Return the (X, Y) coordinate for the center point of the cell that contains the specified text.  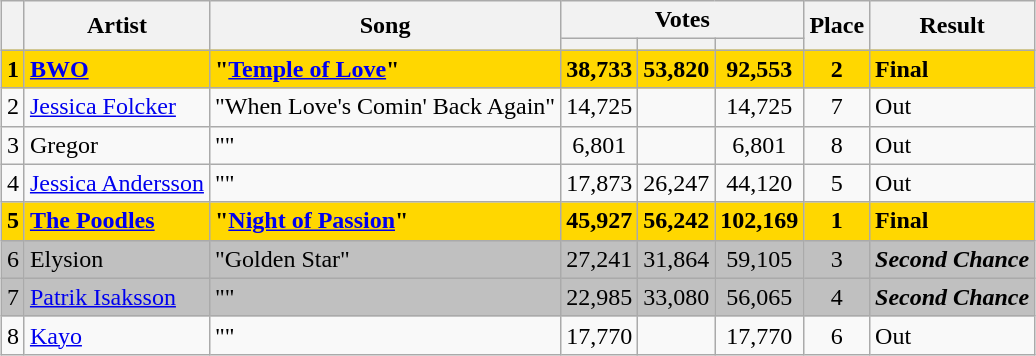
Kayo (116, 335)
31,864 (676, 259)
44,120 (760, 183)
Place (837, 26)
33,080 (676, 297)
102,169 (760, 221)
The Poodles (116, 221)
27,241 (600, 259)
26,247 (676, 183)
Jessica Folcker (116, 107)
59,105 (760, 259)
Jessica Andersson (116, 183)
17,873 (600, 183)
Votes (682, 20)
Song (384, 26)
"When Love's Comin' Back Again" (384, 107)
45,927 (600, 221)
56,065 (760, 297)
Result (952, 26)
"Night of Passion" (384, 221)
Gregor (116, 145)
"Temple of Love" (384, 69)
BWO (116, 69)
"Golden Star" (384, 259)
38,733 (600, 69)
Elysion (116, 259)
Artist (116, 26)
22,985 (600, 297)
92,553 (760, 69)
53,820 (676, 69)
Patrik Isaksson (116, 297)
56,242 (676, 221)
